Output the [X, Y] coordinate of the center of the cell containing the given text.  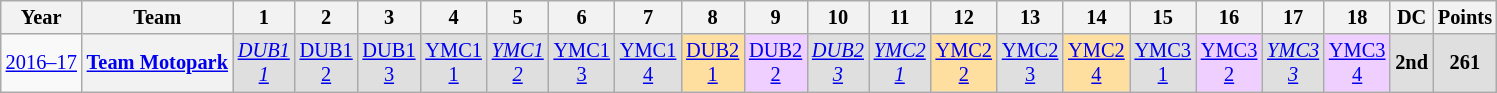
17 [1293, 17]
DUB11 [264, 63]
YMC24 [1096, 63]
Team [158, 17]
YMC12 [518, 63]
YMC22 [964, 63]
Year [42, 17]
18 [1357, 17]
YMC21 [900, 63]
7 [648, 17]
1 [264, 17]
DUB22 [776, 63]
14 [1096, 17]
DUB13 [390, 63]
15 [1163, 17]
DUB21 [712, 63]
11 [900, 17]
6 [582, 17]
YMC31 [1163, 63]
3 [390, 17]
2 [326, 17]
5 [518, 17]
DC [1412, 17]
12 [964, 17]
YMC14 [648, 63]
DUB23 [838, 63]
YMC23 [1030, 63]
8 [712, 17]
9 [776, 17]
16 [1229, 17]
YMC32 [1229, 63]
261 [1465, 63]
4 [453, 17]
DUB12 [326, 63]
YMC34 [1357, 63]
2nd [1412, 63]
YMC13 [582, 63]
13 [1030, 17]
10 [838, 17]
YMC33 [1293, 63]
Team Motopark [158, 63]
YMC11 [453, 63]
2016–17 [42, 63]
Points [1465, 17]
